Capture the cell that displays the provided text and extract its (X, Y) central coordinate. 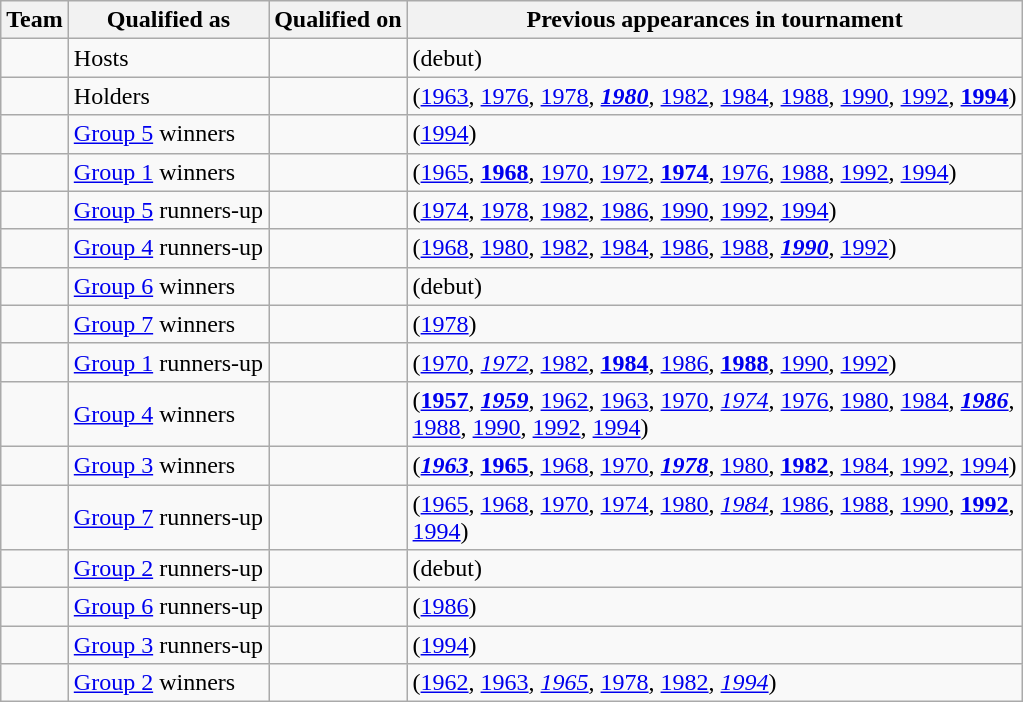
Group 1 runners-up (168, 362)
(1957, 1959, 1962, 1963, 1970, 1974, 1976, 1980, 1984, 1986,1988, 1990, 1992, 1994) (714, 414)
Group 3 winners (168, 465)
Group 7 runners-up (168, 516)
Group 1 winners (168, 172)
(1978) (714, 324)
Group 5 runners-up (168, 210)
(1968, 1980, 1982, 1984, 1986, 1988, 1990, 1992) (714, 248)
Qualified as (168, 20)
(1963, 1976, 1978, 1980, 1982, 1984, 1988, 1990, 1992, 1994) (714, 96)
Group 2 winners (168, 683)
(1974, 1978, 1982, 1986, 1990, 1992, 1994) (714, 210)
Holders (168, 96)
Hosts (168, 58)
Team (35, 20)
Group 2 runners-up (168, 569)
Group 6 runners-up (168, 607)
Group 7 winners (168, 324)
Previous appearances in tournament (714, 20)
Group 4 runners-up (168, 248)
Group 6 winners (168, 286)
(1965, 1968, 1970, 1974, 1980, 1984, 1986, 1988, 1990, 1992,1994) (714, 516)
(1970, 1972, 1982, 1984, 1986, 1988, 1990, 1992) (714, 362)
(1965, 1968, 1970, 1972, 1974, 1976, 1988, 1992, 1994) (714, 172)
(1962, 1963, 1965, 1978, 1982, 1994) (714, 683)
Group 3 runners-up (168, 645)
(1963, 1965, 1968, 1970, 1978, 1980, 1982, 1984, 1992, 1994) (714, 465)
Group 4 winners (168, 414)
Group 5 winners (168, 134)
(1986) (714, 607)
Qualified on (338, 20)
